From the cell containing the given text, extract its center point as [X, Y] coordinate. 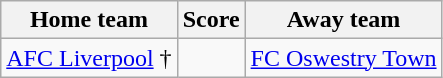
Score [211, 20]
Away team [344, 20]
Home team [89, 20]
AFC Liverpool † [89, 58]
FC Oswestry Town [344, 58]
